Pinpoint the cell where the given text exists, returning its (x, y) midpoint coordinate. 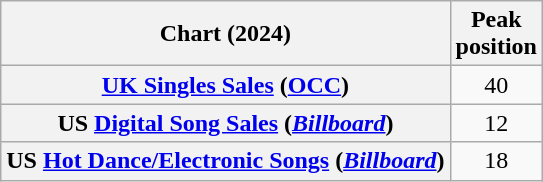
12 (496, 123)
Peakposition (496, 34)
Chart (2024) (226, 34)
UK Singles Sales (OCC) (226, 85)
18 (496, 161)
US Digital Song Sales (Billboard) (226, 123)
US Hot Dance/Electronic Songs (Billboard) (226, 161)
40 (496, 85)
